Find where the given text appears and provide that cell's center as (X, Y) coordinate. 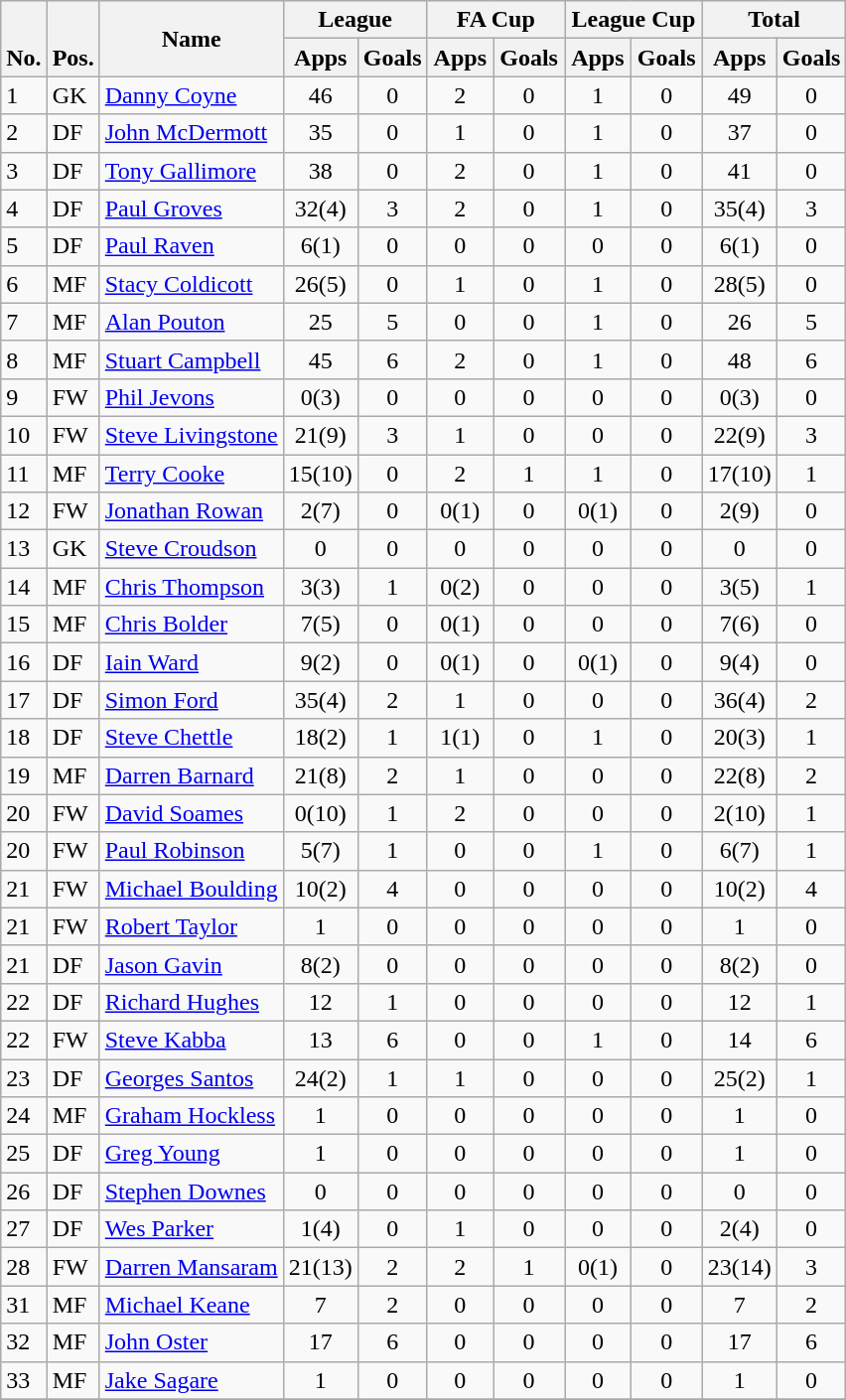
Steve Chettle (191, 738)
2(7) (320, 511)
21(8) (320, 775)
Greg Young (191, 1154)
Total (775, 20)
Jason Gavin (191, 964)
3(3) (320, 587)
Stuart Campbell (191, 359)
Tony Gallimore (191, 171)
No. (24, 39)
16 (24, 662)
Darren Mansaram (191, 1267)
36(4) (739, 700)
37 (739, 133)
Darren Barnard (191, 775)
Jake Sagare (191, 1380)
Stacy Coldicott (191, 284)
Terry Cooke (191, 474)
Pos. (73, 39)
11 (24, 474)
32(4) (320, 209)
5(7) (320, 851)
45 (320, 359)
1(4) (320, 1229)
League (355, 20)
Michael Keane (191, 1305)
3(5) (739, 587)
Chris Thompson (191, 587)
Name (191, 39)
7(5) (320, 625)
2(9) (739, 511)
League Cup (634, 20)
Steve Kabba (191, 1040)
Alan Pouton (191, 322)
23 (24, 1077)
6(7) (739, 851)
7(6) (739, 625)
Paul Robinson (191, 851)
Paul Raven (191, 246)
28(5) (739, 284)
Iain Ward (191, 662)
9(4) (739, 662)
10 (24, 435)
27 (24, 1229)
20(3) (739, 738)
38 (320, 171)
21(13) (320, 1267)
Paul Groves (191, 209)
23(14) (739, 1267)
Jonathan Rowan (191, 511)
Steve Livingstone (191, 435)
21(9) (320, 435)
32 (24, 1342)
Danny Coyne (191, 95)
28 (24, 1267)
0(10) (320, 813)
46 (320, 95)
David Soames (191, 813)
Graham Hockless (191, 1116)
15 (24, 625)
Michael Boulding (191, 889)
35 (320, 133)
24 (24, 1116)
33 (24, 1380)
Robert Taylor (191, 926)
22(8) (739, 775)
31 (24, 1305)
0(2) (461, 587)
19 (24, 775)
Chris Bolder (191, 625)
49 (739, 95)
FA Cup (496, 20)
26(5) (320, 284)
Richard Hughes (191, 1002)
18 (24, 738)
17(10) (739, 474)
Phil Jevons (191, 397)
15(10) (320, 474)
2(4) (739, 1229)
25(2) (739, 1077)
9 (24, 397)
9(2) (320, 662)
1(1) (461, 738)
John Oster (191, 1342)
Steve Croudson (191, 549)
48 (739, 359)
Georges Santos (191, 1077)
41 (739, 171)
Stephen Downes (191, 1191)
Wes Parker (191, 1229)
2(10) (739, 813)
8 (24, 359)
22(9) (739, 435)
18(2) (320, 738)
24(2) (320, 1077)
Simon Ford (191, 700)
John McDermott (191, 133)
